Return the [x, y] coordinate for the center point of the cell that contains the specified text.  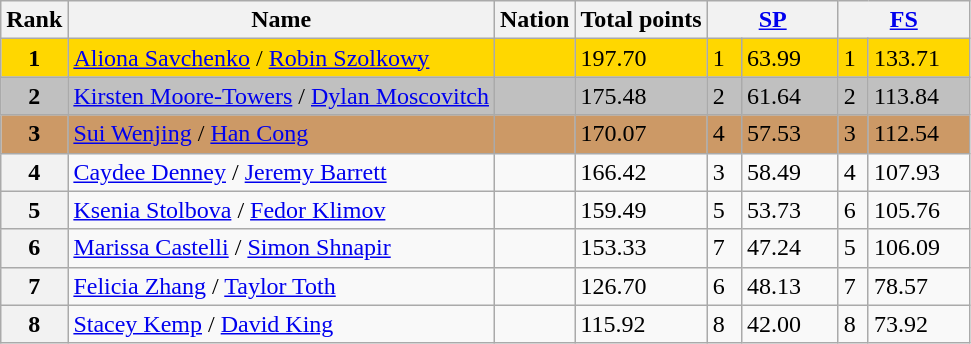
Marissa Castelli / Simon Shnapir [282, 248]
Felicia Zhang / Taylor Toth [282, 286]
FS [904, 20]
47.24 [790, 248]
197.70 [641, 58]
Nation [535, 20]
Ksenia Stolbova / Fedor Klimov [282, 210]
48.13 [790, 286]
73.92 [918, 324]
Kirsten Moore-Towers / Dylan Moscovitch [282, 96]
Name [282, 20]
Total points [641, 20]
113.84 [918, 96]
58.49 [790, 172]
SP [772, 20]
105.76 [918, 210]
107.93 [918, 172]
175.48 [641, 96]
133.71 [918, 58]
106.09 [918, 248]
Caydee Denney / Jeremy Barrett [282, 172]
61.64 [790, 96]
166.42 [641, 172]
57.53 [790, 134]
153.33 [641, 248]
42.00 [790, 324]
112.54 [918, 134]
53.73 [790, 210]
63.99 [790, 58]
Sui Wenjing / Han Cong [282, 134]
170.07 [641, 134]
Rank [34, 20]
115.92 [641, 324]
78.57 [918, 286]
159.49 [641, 210]
126.70 [641, 286]
Stacey Kemp / David King [282, 324]
Aliona Savchenko / Robin Szolkowy [282, 58]
